Return (x, y) of the center of cell containing provided text 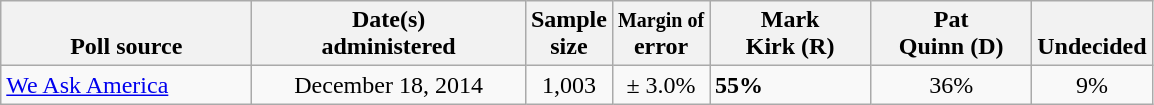
± 3.0% (660, 85)
Undecided (1092, 34)
9% (1092, 85)
December 18, 2014 (389, 85)
PatQuinn (D) (952, 34)
We Ask America (126, 85)
Samplesize (568, 34)
Margin oferror (660, 34)
MarkKirk (R) (790, 34)
Poll source (126, 34)
36% (952, 85)
Date(s)administered (389, 34)
55% (790, 85)
1,003 (568, 85)
